From the cell containing the given text, extract its center point as [x, y] coordinate. 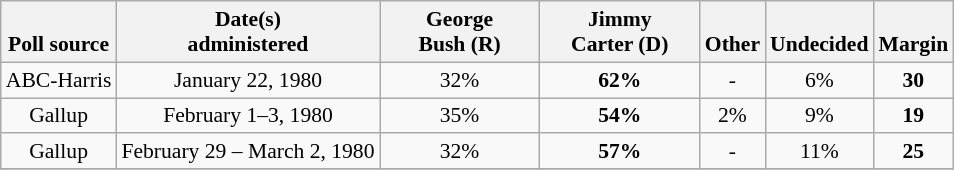
January 22, 1980 [248, 80]
ABC-Harris [59, 80]
GeorgeBush (R) [460, 32]
Date(s)administered [248, 32]
February 29 – March 2, 1980 [248, 152]
35% [460, 116]
Undecided [819, 32]
6% [819, 80]
2% [732, 116]
25 [914, 152]
30 [914, 80]
11% [819, 152]
19 [914, 116]
9% [819, 116]
JimmyCarter (D) [620, 32]
57% [620, 152]
62% [620, 80]
Margin [914, 32]
54% [620, 116]
Other [732, 32]
February 1–3, 1980 [248, 116]
Poll source [59, 32]
